Return the (X, Y) coordinate for the center point of the cell that contains the specified text.  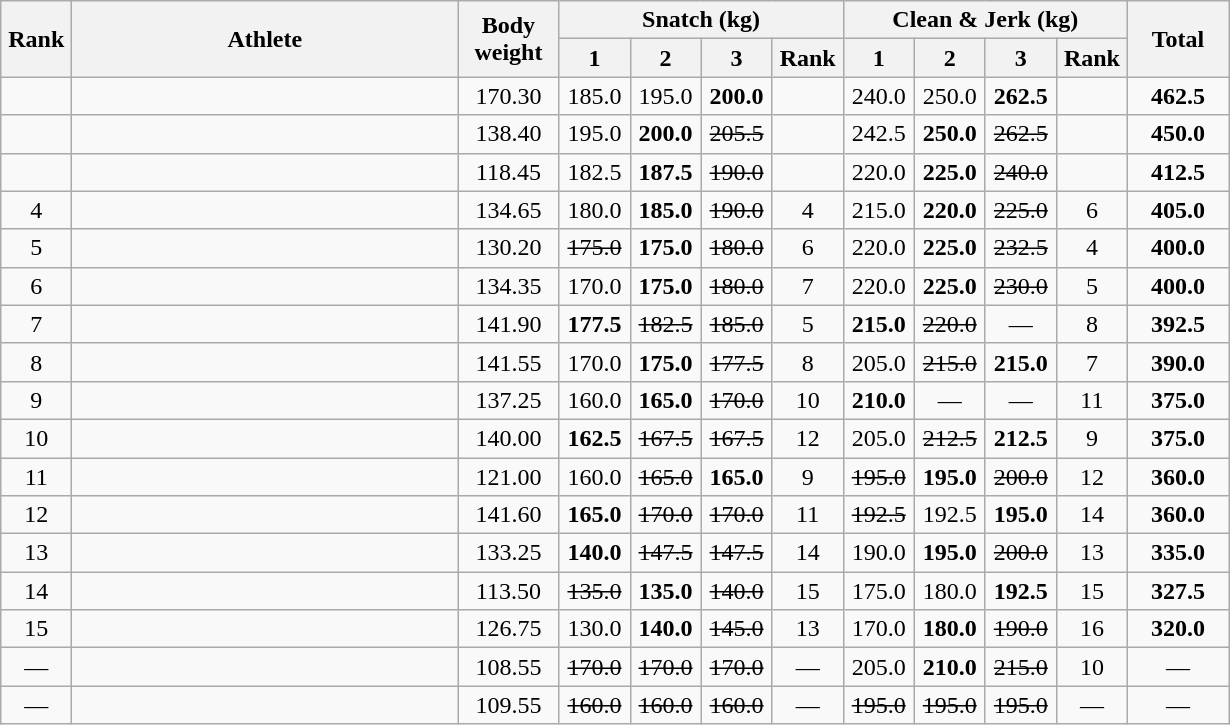
141.60 (508, 515)
170.30 (508, 96)
145.0 (736, 629)
232.5 (1020, 248)
Athlete (265, 39)
462.5 (1178, 96)
242.5 (878, 134)
138.40 (508, 134)
113.50 (508, 591)
134.65 (508, 210)
108.55 (508, 667)
450.0 (1178, 134)
335.0 (1178, 553)
Total (1178, 39)
109.55 (508, 705)
130.0 (594, 629)
162.5 (594, 438)
16 (1092, 629)
Body weight (508, 39)
140.00 (508, 438)
390.0 (1178, 362)
320.0 (1178, 629)
130.20 (508, 248)
187.5 (666, 172)
121.00 (508, 477)
392.5 (1178, 324)
137.25 (508, 400)
405.0 (1178, 210)
141.55 (508, 362)
Clean & Jerk (kg) (985, 20)
412.5 (1178, 172)
205.5 (736, 134)
141.90 (508, 324)
134.35 (508, 286)
126.75 (508, 629)
327.5 (1178, 591)
133.25 (508, 553)
230.0 (1020, 286)
118.45 (508, 172)
Snatch (kg) (701, 20)
